Locate the cell with the specified text and output its [x, y] center coordinate. 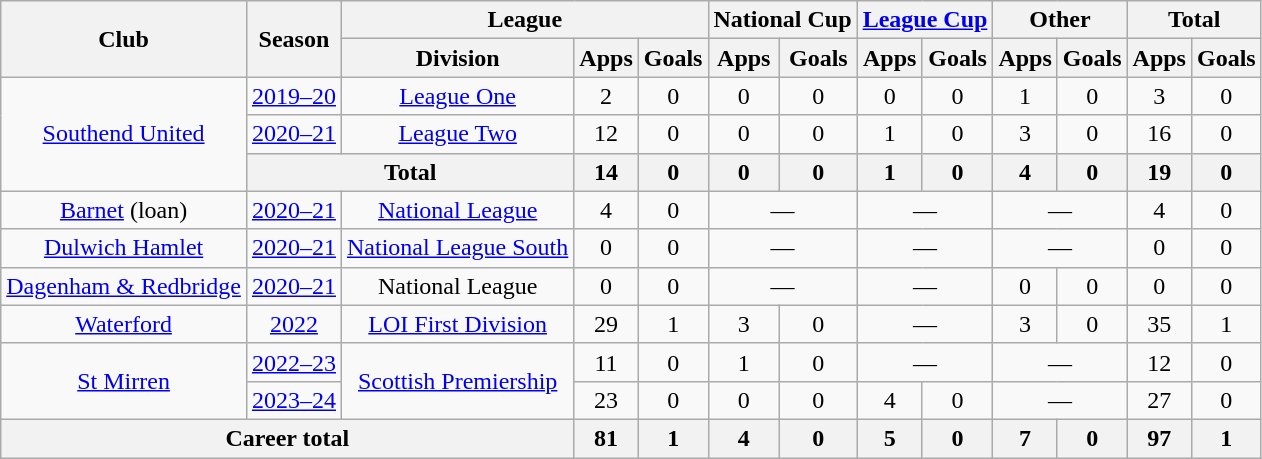
St Mirren [124, 381]
National League South [457, 248]
27 [1159, 400]
National Cup [782, 20]
7 [1025, 438]
2022 [294, 324]
Waterford [124, 324]
19 [1159, 172]
Scottish Premiership [457, 381]
LOI First Division [457, 324]
2019–20 [294, 96]
2022–23 [294, 362]
35 [1159, 324]
League One [457, 96]
2023–24 [294, 400]
Barnet (loan) [124, 210]
23 [606, 400]
14 [606, 172]
League [524, 20]
Dulwich Hamlet [124, 248]
Club [124, 39]
Division [457, 58]
97 [1159, 438]
Dagenham & Redbridge [124, 286]
Southend United [124, 134]
Season [294, 39]
Other [1060, 20]
League Cup [925, 20]
2 [606, 96]
League Two [457, 134]
81 [606, 438]
5 [890, 438]
11 [606, 362]
29 [606, 324]
Career total [288, 438]
16 [1159, 134]
